Capture the cell that displays the provided text and extract its (x, y) central coordinate. 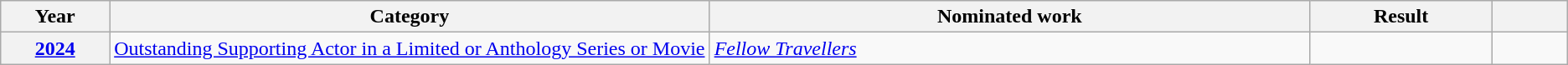
Category (410, 17)
Nominated work (1009, 17)
Outstanding Supporting Actor in a Limited or Anthology Series or Movie (410, 48)
Year (55, 17)
Result (1401, 17)
Fellow Travellers (1009, 48)
2024 (55, 48)
